Find where the given text appears and provide that cell's center as [x, y] coordinate. 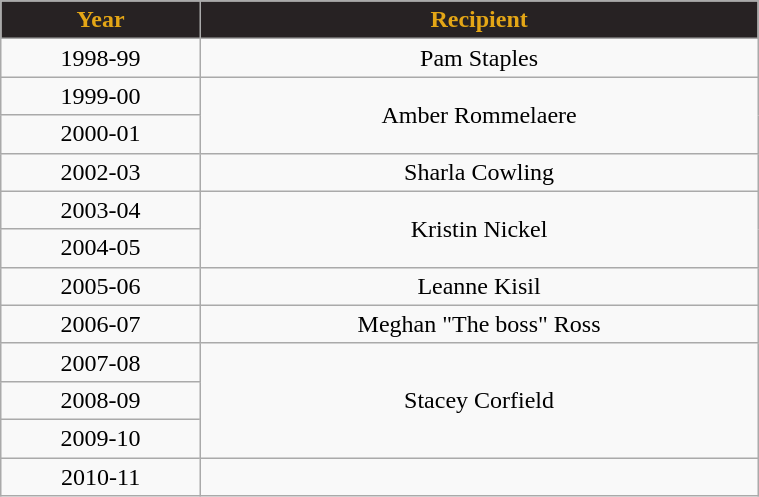
Sharla Cowling [478, 172]
2004-05 [101, 248]
2003-04 [101, 210]
Meghan "The boss" Ross [478, 324]
Recipient [478, 20]
Kristin Nickel [478, 229]
Amber Rommelaere [478, 115]
Year [101, 20]
2002-03 [101, 172]
2000-01 [101, 134]
2009-10 [101, 438]
2008-09 [101, 400]
Leanne Kisil [478, 286]
1998-99 [101, 58]
Pam Staples [478, 58]
2007-08 [101, 362]
2006-07 [101, 324]
1999-00 [101, 96]
Stacey Corfield [478, 400]
2010-11 [101, 477]
2005-06 [101, 286]
